Capture the cell that displays the provided text and extract its (X, Y) central coordinate. 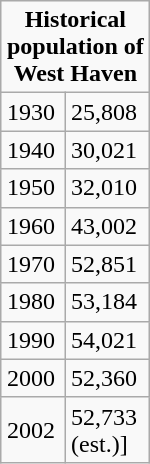
2002 (33, 430)
1990 (33, 340)
Historical population of West Haven (75, 47)
1980 (33, 302)
25,808 (108, 112)
43,002 (108, 226)
52,733 (est.)] (108, 430)
1950 (33, 188)
52,851 (108, 264)
1930 (33, 112)
30,021 (108, 150)
1940 (33, 150)
1960 (33, 226)
54,021 (108, 340)
2000 (33, 378)
52,360 (108, 378)
53,184 (108, 302)
1970 (33, 264)
32,010 (108, 188)
